Identify which cell holds the provided text, then report its (x, y) central coordinate. 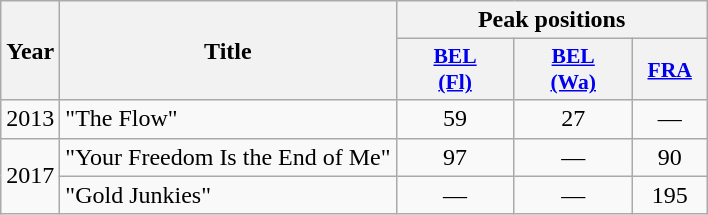
"Your Freedom Is the End of Me" (228, 157)
27 (573, 119)
Peak positions (552, 20)
BEL (Wa) (573, 70)
90 (670, 157)
FRA (670, 70)
Year (30, 50)
97 (455, 157)
195 (670, 195)
Title (228, 50)
"Gold Junkies" (228, 195)
BEL (Fl) (455, 70)
59 (455, 119)
2013 (30, 119)
2017 (30, 176)
"The Flow" (228, 119)
